Return [x, y] of the center of cell containing provided text 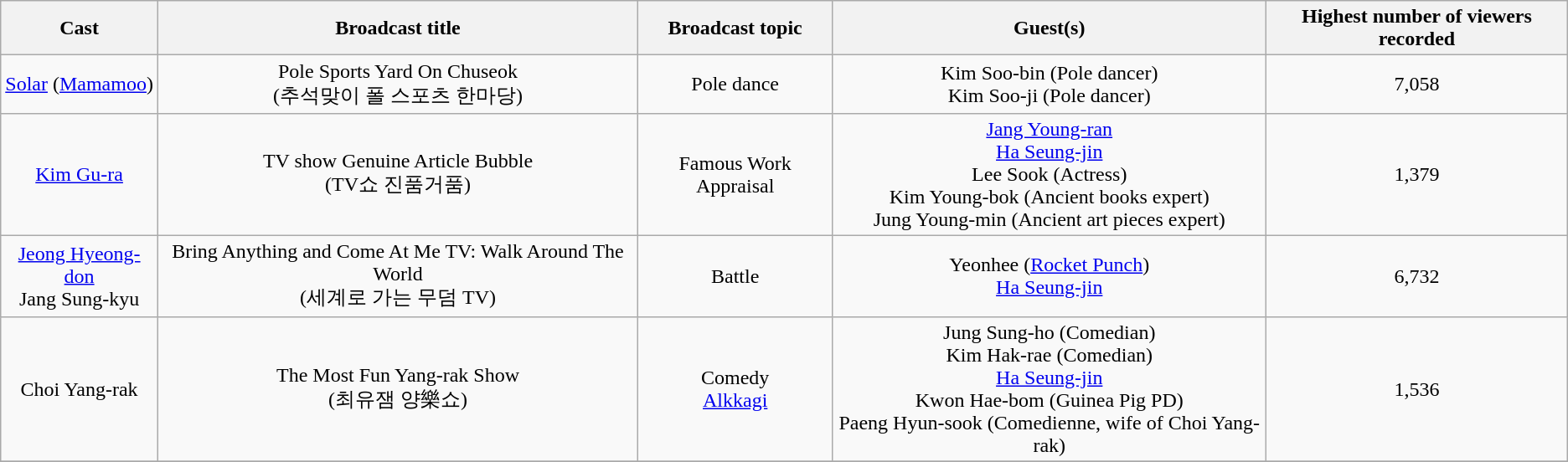
Cast [80, 28]
Highest number of viewers recorded [1417, 28]
Guest(s) [1050, 28]
Kim Soo-bin (Pole dancer)Kim Soo-ji (Pole dancer) [1050, 85]
Famous Work Appraisal [735, 174]
1,536 [1417, 388]
The Most Fun Yang-rak Show(최유잼 양樂쇼) [397, 388]
6,732 [1417, 276]
Jung Sung-ho (Comedian)Kim Hak-rae (Comedian)Ha Seung-jinKwon Hae-bom (Guinea Pig PD)Paeng Hyun-sook (Comedienne, wife of Choi Yang-rak) [1050, 388]
1,379 [1417, 174]
7,058 [1417, 85]
Jang Young-ranHa Seung-jinLee Sook (Actress)Kim Young-bok (Ancient books expert)Jung Young-min (Ancient art pieces expert) [1050, 174]
Choi Yang-rak [80, 388]
Kim Gu-ra [80, 174]
Yeonhee (Rocket Punch)Ha Seung-jin [1050, 276]
Broadcast topic [735, 28]
Broadcast title [397, 28]
Battle [735, 276]
Jeong Hyeong-donJang Sung-kyu [80, 276]
Pole Sports Yard On Chuseok(추석맞이 폴 스포츠 한마당) [397, 85]
Pole dance [735, 85]
Bring Anything and Come At Me TV: Walk Around The World(세계로 가는 무덤 TV) [397, 276]
ComedyAlkkagi [735, 388]
Solar (Mamamoo) [80, 85]
TV show Genuine Article Bubble(TV쇼 진품거품) [397, 174]
